Return (X, Y) of the center of cell containing provided text 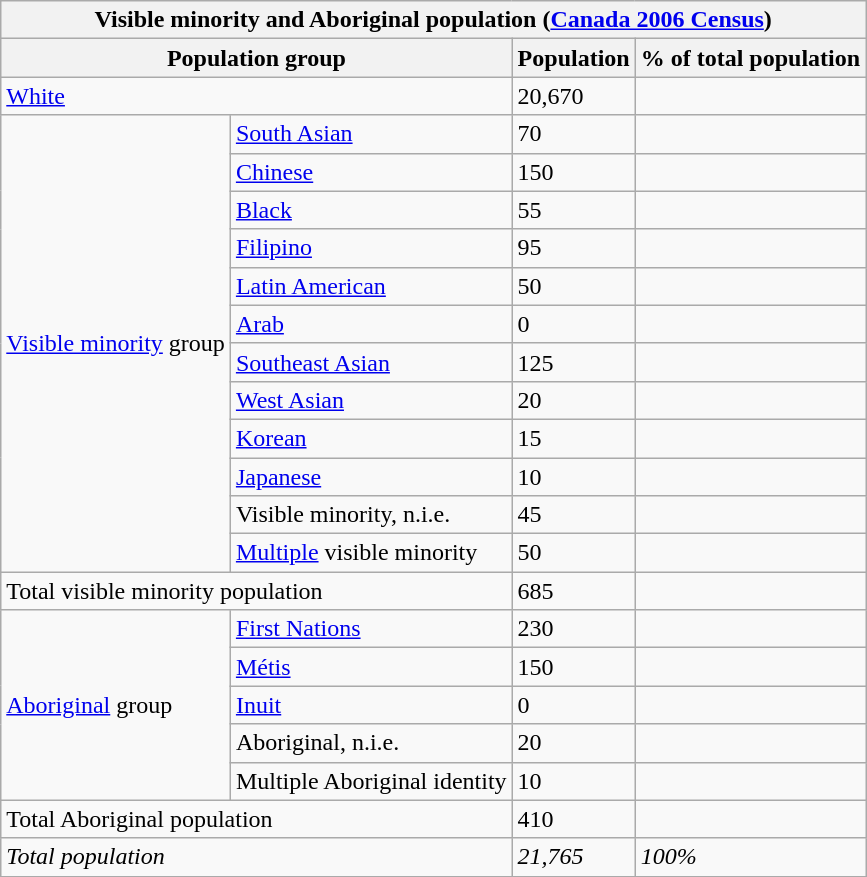
20,670 (574, 96)
410 (574, 819)
685 (574, 591)
Black (371, 210)
Métis (371, 667)
Total visible minority population (256, 591)
100% (750, 857)
230 (574, 629)
Southeast Asian (371, 362)
Population (574, 58)
Latin American (371, 286)
Japanese (371, 477)
Aboriginal, n.i.e. (371, 743)
45 (574, 515)
70 (574, 134)
Visible minority group (116, 344)
Total Aboriginal population (256, 819)
Population group (256, 58)
Arab (371, 324)
Multiple Aboriginal identity (371, 781)
% of total population (750, 58)
Visible minority and Aboriginal population (Canada 2006 Census) (434, 20)
South Asian (371, 134)
95 (574, 248)
Filipino (371, 248)
15 (574, 438)
Total population (256, 857)
Inuit (371, 705)
First Nations (371, 629)
Visible minority, n.i.e. (371, 515)
Korean (371, 438)
55 (574, 210)
Chinese (371, 172)
West Asian (371, 400)
Multiple visible minority (371, 553)
21,765 (574, 857)
White (256, 96)
125 (574, 362)
Aboriginal group (116, 705)
